Detect which cell encompasses the target text, then output its (x, y) center coordinate. 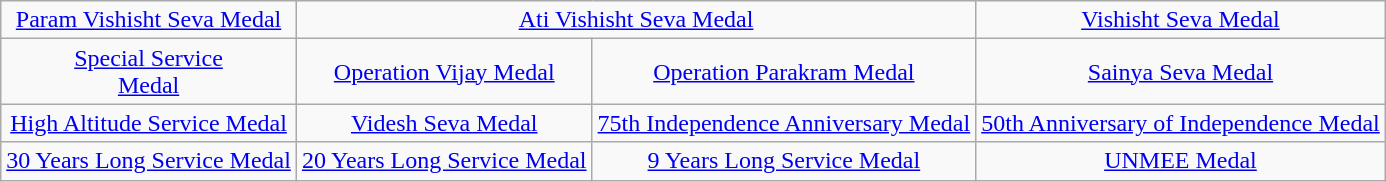
20 Years Long Service Medal (444, 161)
9 Years Long Service Medal (784, 161)
Vishisht Seva Medal (1181, 20)
Operation Vijay Medal (444, 72)
UNMEE Medal (1181, 161)
Ati Vishisht Seva Medal (636, 20)
75th Independence Anniversary Medal (784, 123)
Param Vishisht Seva Medal (149, 20)
Special ServiceMedal (149, 72)
Operation Parakram Medal (784, 72)
High Altitude Service Medal (149, 123)
50th Anniversary of Independence Medal (1181, 123)
30 Years Long Service Medal (149, 161)
Videsh Seva Medal (444, 123)
Sainya Seva Medal (1181, 72)
